Return the [x, y] coordinate for the center point of the cell that contains the specified text.  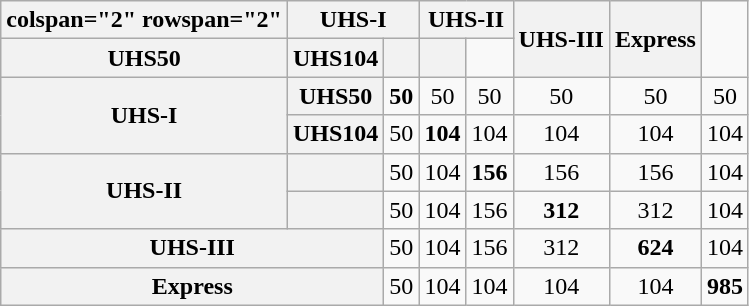
985 [724, 286]
colspan="2" rowspan="2" [144, 20]
624 [655, 248]
